Pinpoint the cell where the given text exists, returning its (X, Y) midpoint coordinate. 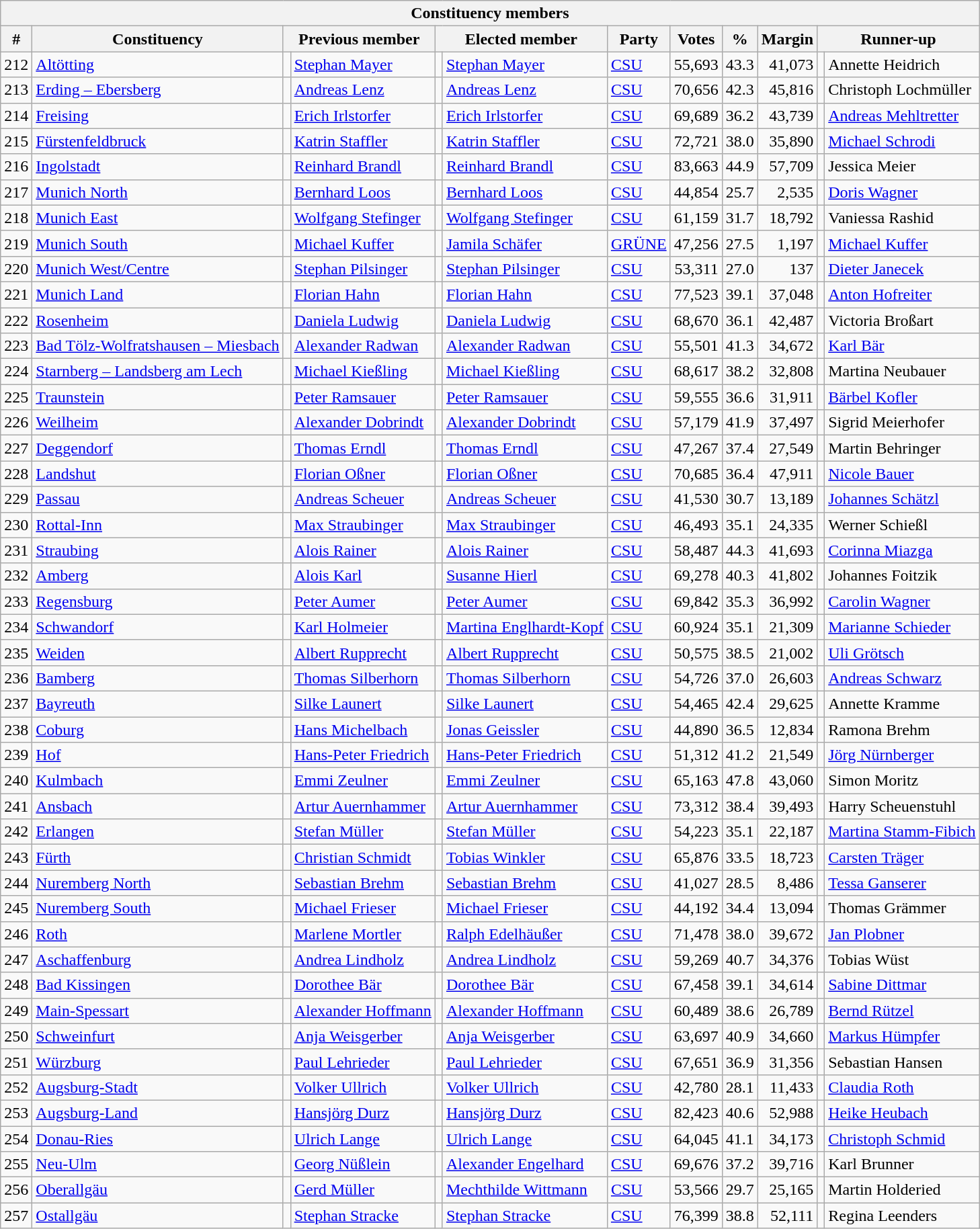
Straubing (157, 550)
25,165 (787, 1190)
52,988 (787, 1113)
47,256 (696, 243)
41,693 (787, 550)
61,159 (696, 218)
216 (16, 167)
82,423 (696, 1113)
Thomas Grämmer (902, 908)
245 (16, 908)
Amberg (157, 576)
232 (16, 576)
36.1 (739, 321)
36.6 (739, 397)
Starnberg – Landsberg am Lech (157, 372)
250 (16, 1036)
Gerd Müller (363, 1190)
Neu-Ulm (157, 1164)
Carsten Träger (902, 857)
37,497 (787, 423)
Karl Holmeier (363, 627)
Freising (157, 116)
26,789 (787, 1011)
253 (16, 1113)
21,309 (787, 627)
214 (16, 116)
47,911 (787, 474)
Tobias Winkler (524, 857)
Corinna Miazga (902, 550)
Regensburg (157, 601)
12,834 (787, 729)
252 (16, 1087)
47.8 (739, 781)
Weilheim (157, 423)
32,808 (787, 372)
Ingolstadt (157, 167)
Nuremberg North (157, 883)
36,992 (787, 601)
38.4 (739, 806)
Aschaffenburg (157, 960)
Christian Schmidt (363, 857)
Party (639, 39)
36.5 (739, 729)
237 (16, 704)
Karl Brunner (902, 1164)
29.7 (739, 1190)
249 (16, 1011)
39,493 (787, 806)
244 (16, 883)
Jonas Geissler (524, 729)
Roth (157, 934)
Johannes Foitzik (902, 576)
Werner Schießl (902, 525)
Nicole Bauer (902, 474)
Augsburg-Stadt (157, 1087)
44,192 (696, 908)
34,614 (787, 985)
Munich East (157, 218)
36.2 (739, 116)
Christoph Schmid (902, 1139)
46,493 (696, 525)
69,676 (696, 1164)
242 (16, 832)
Ostallgäu (157, 1216)
34,173 (787, 1139)
233 (16, 601)
76,399 (696, 1216)
Martina Neubauer (902, 372)
51,312 (696, 755)
Martin Behringer (902, 448)
68,617 (696, 372)
34,660 (787, 1036)
Rottal-Inn (157, 525)
Votes (696, 39)
43.3 (739, 65)
GRÜNE (639, 243)
43,739 (787, 116)
42,487 (787, 321)
36.4 (739, 474)
72,721 (696, 141)
28.1 (739, 1087)
58,487 (696, 550)
Munich North (157, 192)
Schweinfurt (157, 1036)
Tobias Wüst (902, 960)
43,060 (787, 781)
44,854 (696, 192)
Simon Moritz (902, 781)
Jessica Meier (902, 167)
22,187 (787, 832)
55,693 (696, 65)
67,458 (696, 985)
235 (16, 652)
13,189 (787, 499)
Constituency members (490, 13)
228 (16, 474)
Bad Kissingen (157, 985)
41,530 (696, 499)
Margin (787, 39)
31,356 (787, 1062)
Karl Bär (902, 346)
36.9 (739, 1062)
Ramona Brehm (902, 729)
41,027 (696, 883)
69,689 (696, 116)
225 (16, 397)
Coburg (157, 729)
Würzburg (157, 1062)
226 (16, 423)
45,816 (787, 90)
246 (16, 934)
Donau-Ries (157, 1139)
257 (16, 1216)
Traunstein (157, 397)
Schwandorf (157, 627)
Andreas Mehltretter (902, 116)
55,501 (696, 346)
53,566 (696, 1190)
224 (16, 372)
137 (787, 269)
27.5 (739, 243)
33.5 (739, 857)
247 (16, 960)
57,709 (787, 167)
57,179 (696, 423)
231 (16, 550)
Bad Tölz-Wolfratshausen – Miesbach (157, 346)
Fürstenfeldbruck (157, 141)
67,651 (696, 1062)
Hans Michelbach (363, 729)
35,890 (787, 141)
42,780 (696, 1087)
Bernd Rützel (902, 1011)
60,489 (696, 1011)
215 (16, 141)
# (16, 39)
42.3 (739, 90)
52,111 (787, 1216)
Vaniessa Rashid (902, 218)
69,278 (696, 576)
40.6 (739, 1113)
Jörg Nürnberger (902, 755)
Rosenheim (157, 321)
70,656 (696, 90)
27.0 (739, 269)
41,073 (787, 65)
21,002 (787, 652)
234 (16, 627)
37.0 (739, 678)
38.2 (739, 372)
Erding – Ebersberg (157, 90)
Mechthilde Wittmann (524, 1190)
220 (16, 269)
255 (16, 1164)
38.5 (739, 652)
24,335 (787, 525)
229 (16, 499)
Ansbach (157, 806)
238 (16, 729)
54,223 (696, 832)
Martina Englhardt-Kopf (524, 627)
21,549 (787, 755)
Sebastian Hansen (902, 1062)
Martina Stamm-Fibich (902, 832)
47,267 (696, 448)
Jamila Schäfer (524, 243)
Erlangen (157, 832)
Landshut (157, 474)
Tessa Ganserer (902, 883)
240 (16, 781)
38.6 (739, 1011)
37.2 (739, 1164)
69,842 (696, 601)
65,876 (696, 857)
83,663 (696, 167)
Constituency (157, 39)
Anton Hofreiter (902, 294)
44.3 (739, 550)
41,802 (787, 576)
Christoph Lochmüller (902, 90)
Altötting (157, 65)
221 (16, 294)
37.4 (739, 448)
64,045 (696, 1139)
Markus Hümpfer (902, 1036)
Bärbel Kofler (902, 397)
37,048 (787, 294)
Claudia Roth (902, 1087)
40.9 (739, 1036)
Sigrid Meierhofer (902, 423)
41.9 (739, 423)
1,197 (787, 243)
218 (16, 218)
39,672 (787, 934)
Regina Leenders (902, 1216)
241 (16, 806)
31,911 (787, 397)
Munich West/Centre (157, 269)
28.5 (739, 883)
30.7 (739, 499)
239 (16, 755)
Annette Heidrich (902, 65)
Hof (157, 755)
39,716 (787, 1164)
248 (16, 985)
Nuremberg South (157, 908)
Bamberg (157, 678)
59,269 (696, 960)
70,685 (696, 474)
% (739, 39)
217 (16, 192)
25.7 (739, 192)
11,433 (787, 1087)
Passau (157, 499)
Alois Karl (363, 576)
Runner-up (898, 39)
31.7 (739, 218)
Munich Land (157, 294)
63,697 (696, 1036)
256 (16, 1190)
71,478 (696, 934)
Ralph Edelhäußer (524, 934)
44.9 (739, 167)
34,376 (787, 960)
Deggendorf (157, 448)
54,465 (696, 704)
Johannes Schätzl (902, 499)
40.3 (739, 576)
42.4 (739, 704)
Jan Plobner (902, 934)
35.3 (739, 601)
26,603 (787, 678)
41.2 (739, 755)
Susanne Hierl (524, 576)
Carolin Wagner (902, 601)
Elected member (521, 39)
2,535 (787, 192)
213 (16, 90)
Andreas Schwarz (902, 678)
254 (16, 1139)
68,670 (696, 321)
Sabine Dittmar (902, 985)
Heike Heubach (902, 1113)
Marlene Mortler (363, 934)
73,312 (696, 806)
40.7 (739, 960)
44,890 (696, 729)
77,523 (696, 294)
222 (16, 321)
Bayreuth (157, 704)
Munich South (157, 243)
53,311 (696, 269)
18,723 (787, 857)
Victoria Broßart (902, 321)
227 (16, 448)
65,163 (696, 781)
Weiden (157, 652)
18,792 (787, 218)
27,549 (787, 448)
243 (16, 857)
251 (16, 1062)
Doris Wagner (902, 192)
50,575 (696, 652)
8,486 (787, 883)
Augsburg-Land (157, 1113)
Alexander Engelhard (524, 1164)
13,094 (787, 908)
Michael Schrodi (902, 141)
Martin Holderied (902, 1190)
Georg Nüßlein (363, 1164)
34.4 (739, 908)
219 (16, 243)
230 (16, 525)
Annette Kramme (902, 704)
Fürth (157, 857)
Harry Scheuenstuhl (902, 806)
Dieter Janecek (902, 269)
Main-Spessart (157, 1011)
223 (16, 346)
Marianne Schieder (902, 627)
38.8 (739, 1216)
236 (16, 678)
41.3 (739, 346)
Uli Grötsch (902, 652)
212 (16, 65)
29,625 (787, 704)
41.1 (739, 1139)
Kulmbach (157, 781)
59,555 (696, 397)
Oberallgäu (157, 1190)
Previous member (359, 39)
34,672 (787, 346)
54,726 (696, 678)
60,924 (696, 627)
